Extract the (x, y) coordinate from the center of the cell holding the provided text.  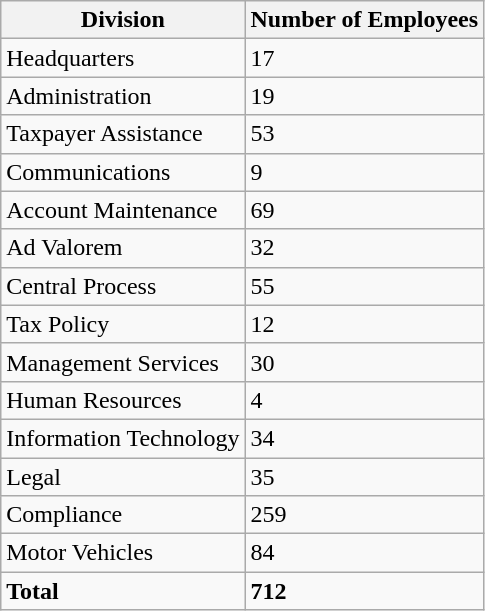
32 (364, 248)
Total (123, 591)
30 (364, 362)
Division (123, 20)
Central Process (123, 286)
12 (364, 324)
Number of Employees (364, 20)
Human Resources (123, 400)
35 (364, 477)
Administration (123, 96)
Information Technology (123, 438)
69 (364, 210)
17 (364, 58)
Account Maintenance (123, 210)
Management Services (123, 362)
Ad Valorem (123, 248)
259 (364, 515)
Communications (123, 172)
Legal (123, 477)
712 (364, 591)
Motor Vehicles (123, 553)
4 (364, 400)
55 (364, 286)
Taxpayer Assistance (123, 134)
34 (364, 438)
Compliance (123, 515)
9 (364, 172)
19 (364, 96)
53 (364, 134)
Tax Policy (123, 324)
Headquarters (123, 58)
84 (364, 553)
